Determine the (x, y) coordinate at the center of the cell enclosing the given text.  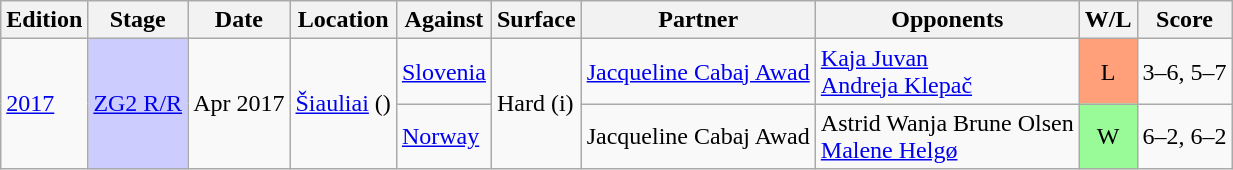
Stage (138, 20)
2017 (44, 104)
Apr 2017 (239, 104)
W (1108, 136)
Surface (536, 20)
3–6, 5–7 (1184, 72)
Kaja Juvan Andreja Klepač (947, 72)
Slovenia (444, 72)
Partner (698, 20)
Norway (444, 136)
Date (239, 20)
Opponents (947, 20)
Šiauliai () (343, 104)
Edition (44, 20)
W/L (1108, 20)
ZG2 R/R (138, 104)
Hard (i) (536, 104)
6–2, 6–2 (1184, 136)
Against (444, 20)
Astrid Wanja Brune OlsenMalene Helgø (947, 136)
Score (1184, 20)
L (1108, 72)
Location (343, 20)
